Detect which cell encompasses the target text, then output its (X, Y) center coordinate. 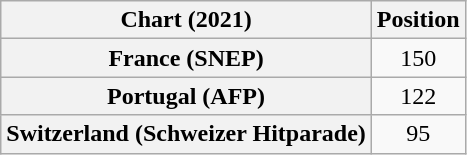
150 (418, 58)
Switzerland (Schweizer Hitparade) (186, 134)
Chart (2021) (186, 20)
122 (418, 96)
Portugal (AFP) (186, 96)
Position (418, 20)
95 (418, 134)
France (SNEP) (186, 58)
